Output the (X, Y) coordinate of the center of the cell containing the given text.  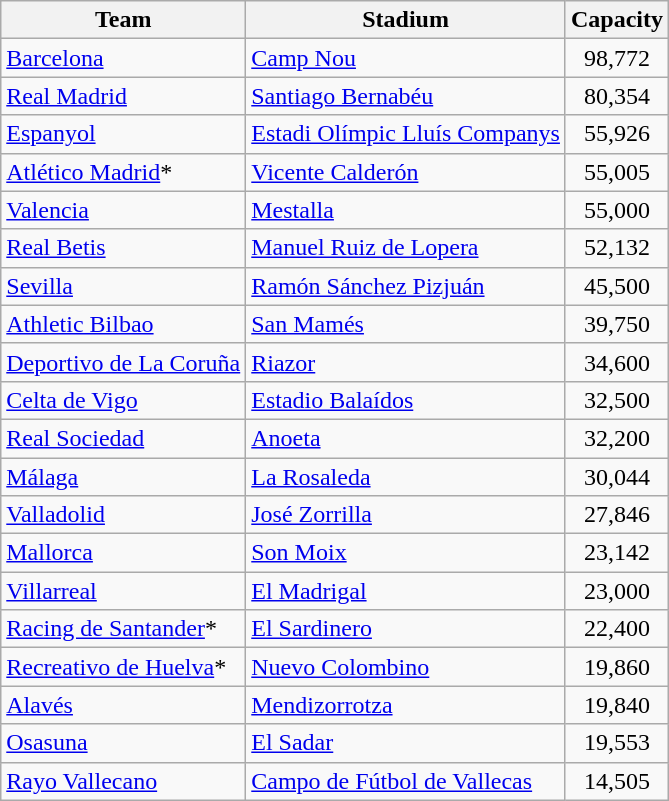
San Mamés (406, 324)
19,553 (616, 743)
Son Moix (406, 553)
30,044 (616, 477)
39,750 (616, 324)
Vicente Calderón (406, 172)
98,772 (616, 58)
Racing de Santander* (124, 629)
55,005 (616, 172)
Campo de Fútbol de Vallecas (406, 781)
23,142 (616, 553)
80,354 (616, 96)
14,505 (616, 781)
Mendizorrotza (406, 705)
19,860 (616, 667)
Valencia (124, 210)
Málaga (124, 477)
19,840 (616, 705)
Santiago Bernabéu (406, 96)
32,500 (616, 400)
Manuel Ruiz de Lopera (406, 248)
52,132 (616, 248)
Capacity (616, 20)
Deportivo de La Coruña (124, 362)
Camp Nou (406, 58)
34,600 (616, 362)
El Madrigal (406, 591)
El Sardinero (406, 629)
Team (124, 20)
Celta de Vigo (124, 400)
Stadium (406, 20)
Villarreal (124, 591)
23,000 (616, 591)
22,400 (616, 629)
55,000 (616, 210)
Osasuna (124, 743)
La Rosaleda (406, 477)
Rayo Vallecano (124, 781)
Atlético Madrid* (124, 172)
Sevilla (124, 286)
Mallorca (124, 553)
Real Madrid (124, 96)
Ramón Sánchez Pizjuán (406, 286)
Riazor (406, 362)
Estadi Olímpic Lluís Companys (406, 134)
Real Betis (124, 248)
45,500 (616, 286)
Barcelona (124, 58)
Estadio Balaídos (406, 400)
32,200 (616, 438)
Nuevo Colombino (406, 667)
Athletic Bilbao (124, 324)
Mestalla (406, 210)
27,846 (616, 515)
Recreativo de Huelva* (124, 667)
Real Sociedad (124, 438)
José Zorrilla (406, 515)
El Sadar (406, 743)
Espanyol (124, 134)
Alavés (124, 705)
55,926 (616, 134)
Valladolid (124, 515)
Anoeta (406, 438)
